Capture the cell that displays the provided text and extract its [x, y] central coordinate. 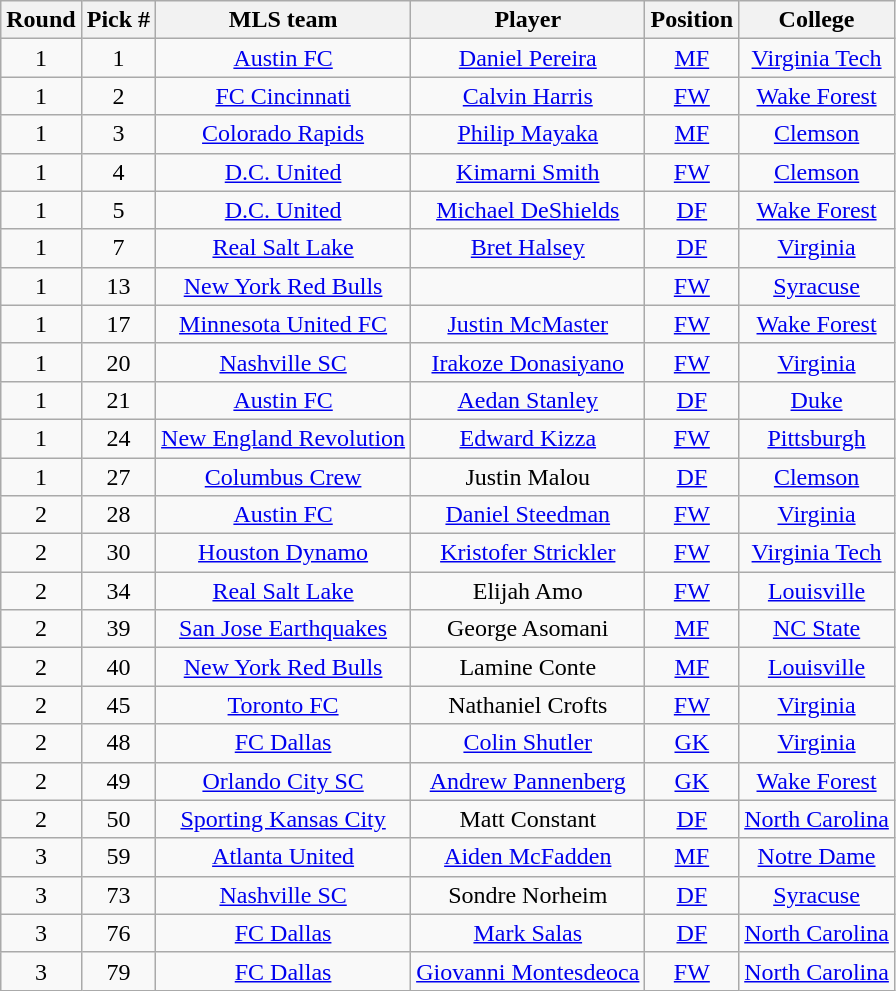
34 [118, 591]
45 [118, 705]
50 [118, 819]
39 [118, 629]
NC State [817, 629]
Justin McMaster [528, 324]
24 [118, 438]
Atlanta United [284, 857]
40 [118, 667]
Daniel Pereira [528, 58]
Daniel Steedman [528, 515]
George Asomani [528, 629]
Andrew Pannenberg [528, 781]
Duke [817, 400]
Aiden McFadden [528, 857]
Kimarni Smith [528, 172]
Calvin Harris [528, 96]
13 [118, 286]
Mark Salas [528, 933]
Colin Shutler [528, 743]
Irakoze Donasiyano [528, 362]
Kristofer Strickler [528, 553]
Position [692, 20]
Pick # [118, 20]
Matt Constant [528, 819]
Pittsburgh [817, 438]
Minnesota United FC [284, 324]
79 [118, 971]
28 [118, 515]
Elijah Amo [528, 591]
College [817, 20]
Nathaniel Crofts [528, 705]
Toronto FC [284, 705]
48 [118, 743]
49 [118, 781]
Giovanni Montesdeoca [528, 971]
Columbus Crew [284, 477]
4 [118, 172]
5 [118, 210]
27 [118, 477]
Bret Halsey [528, 248]
Sondre Norheim [528, 895]
30 [118, 553]
Player [528, 20]
21 [118, 400]
17 [118, 324]
Round [41, 20]
Aedan Stanley [528, 400]
Orlando City SC [284, 781]
76 [118, 933]
Edward Kizza [528, 438]
Justin Malou [528, 477]
MLS team [284, 20]
New England Revolution [284, 438]
7 [118, 248]
Notre Dame [817, 857]
Michael DeShields [528, 210]
73 [118, 895]
Sporting Kansas City [284, 819]
San Jose Earthquakes [284, 629]
Philip Mayaka [528, 134]
Houston Dynamo [284, 553]
FC Cincinnati [284, 96]
59 [118, 857]
Colorado Rapids [284, 134]
Lamine Conte [528, 667]
20 [118, 362]
